Return the (X, Y) coordinate for the center point of the cell that contains the specified text.  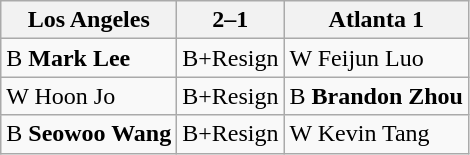
Los Angeles (89, 20)
W Hoon Jo (89, 96)
2–1 (230, 20)
B Mark Lee (89, 58)
B Brandon Zhou (376, 96)
W Feijun Luo (376, 58)
Atlanta 1 (376, 20)
W Kevin Tang (376, 134)
B Seowoo Wang (89, 134)
